Determine the [x, y] coordinate at the center of the cell enclosing the given text.  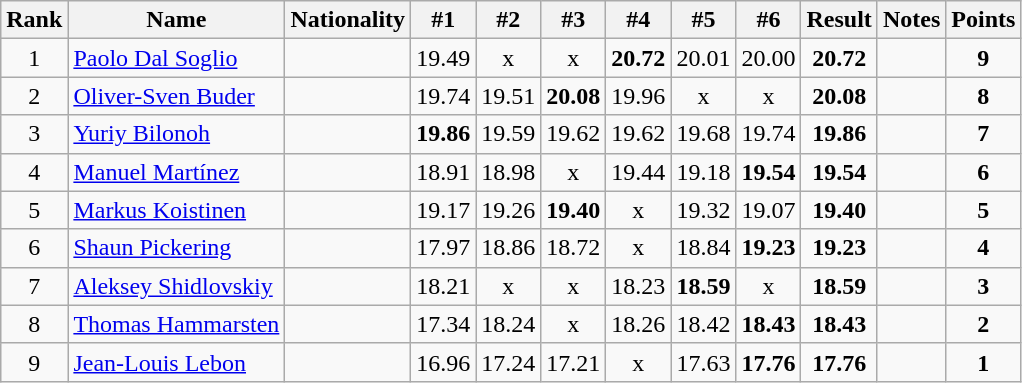
19.44 [638, 172]
Nationality [348, 20]
#1 [444, 20]
18.21 [444, 286]
Paolo Dal Soglio [176, 58]
19.96 [638, 96]
17.24 [508, 362]
16.96 [444, 362]
19.18 [704, 172]
Manuel Martínez [176, 172]
18.98 [508, 172]
#3 [574, 20]
17.34 [444, 324]
Markus Koistinen [176, 210]
19.26 [508, 210]
18.23 [638, 286]
#5 [704, 20]
#4 [638, 20]
18.86 [508, 248]
19.59 [508, 134]
18.91 [444, 172]
Rank [34, 20]
Name [176, 20]
#2 [508, 20]
18.84 [704, 248]
Notes [911, 20]
19.32 [704, 210]
Oliver-Sven Buder [176, 96]
19.51 [508, 96]
18.72 [574, 248]
Jean-Louis Lebon [176, 362]
18.42 [704, 324]
19.49 [444, 58]
20.00 [768, 58]
Aleksey Shidlovskiy [176, 286]
Points [984, 20]
18.26 [638, 324]
Shaun Pickering [176, 248]
#6 [768, 20]
19.17 [444, 210]
Thomas Hammarsten [176, 324]
17.63 [704, 362]
20.01 [704, 58]
Result [839, 20]
19.68 [704, 134]
17.21 [574, 362]
19.07 [768, 210]
Yuriy Bilonoh [176, 134]
18.24 [508, 324]
17.97 [444, 248]
